Return (X, Y) of the center of cell containing provided text 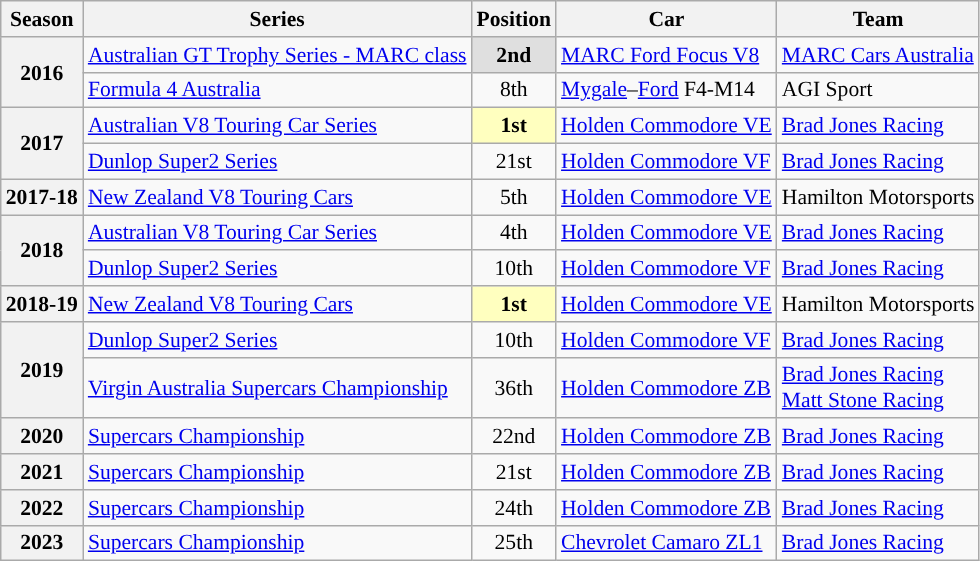
2018-19 (42, 304)
Formula 4 Australia (278, 90)
Brad Jones RacingMatt Stone Racing (878, 388)
Virgin Australia Supercars Championship (278, 388)
36th (514, 388)
2017-18 (42, 197)
2nd (514, 55)
AGI Sport (878, 90)
4th (514, 233)
2022 (42, 508)
2017 (42, 144)
Team (878, 19)
5th (514, 197)
2016 (42, 72)
2019 (42, 370)
Season (42, 19)
2021 (42, 472)
MARC Ford Focus V8 (666, 55)
Series (278, 19)
Position (514, 19)
MARC Cars Australia (878, 55)
24th (514, 508)
22nd (514, 437)
Australian GT Trophy Series - MARC class (278, 55)
25th (514, 543)
Mygale–Ford F4-M14 (666, 90)
2023 (42, 543)
2020 (42, 437)
8th (514, 90)
Chevrolet Camaro ZL1 (666, 543)
Car (666, 19)
2018 (42, 250)
